Pinpoint the cell where the given text exists, returning its [X, Y] midpoint coordinate. 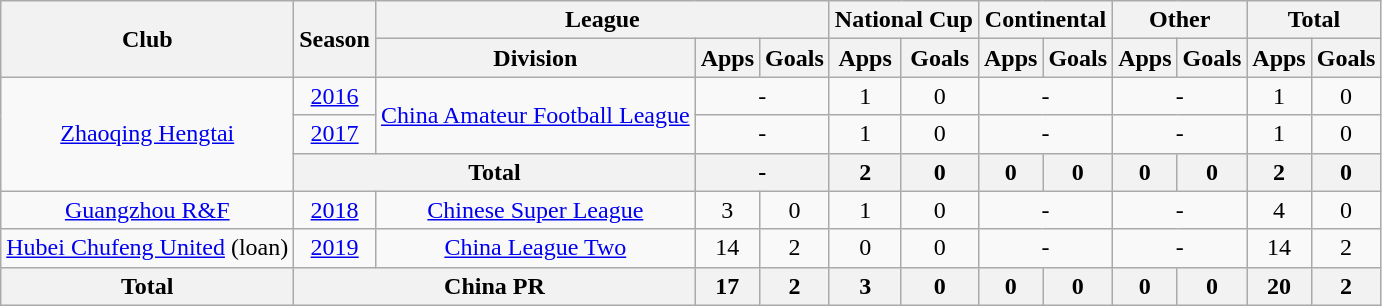
17 [727, 286]
4 [1279, 210]
Division [535, 58]
National Cup [904, 20]
China PR [494, 286]
Other [1180, 20]
Continental [1045, 20]
League [602, 20]
Chinese Super League [535, 210]
20 [1279, 286]
2018 [335, 210]
Guangzhou R&F [148, 210]
2019 [335, 248]
Zhaoqing Hengtai [148, 134]
China League Two [535, 248]
Season [335, 39]
2017 [335, 134]
China Amateur Football League [535, 115]
2016 [335, 96]
Hubei Chufeng United (loan) [148, 248]
Club [148, 39]
